From the cell containing the given text, extract its center point as (X, Y) coordinate. 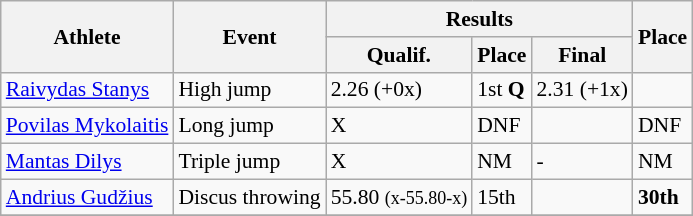
- (582, 162)
15th (502, 197)
Athlete (88, 36)
Final (582, 55)
Povilas Mykolaitis (88, 126)
Triple jump (249, 162)
Event (249, 36)
Andrius Gudžius (88, 197)
2.31 (+1x) (582, 90)
Raivydas Stanys (88, 90)
30th (662, 197)
Qualif. (400, 55)
1st Q (502, 90)
55.80 (x-55.80-x) (400, 197)
Mantas Dilys (88, 162)
Results (480, 19)
Long jump (249, 126)
High jump (249, 90)
2.26 (+0x) (400, 90)
Discus throwing (249, 197)
